Pinpoint the cell where the given text exists, returning its (X, Y) midpoint coordinate. 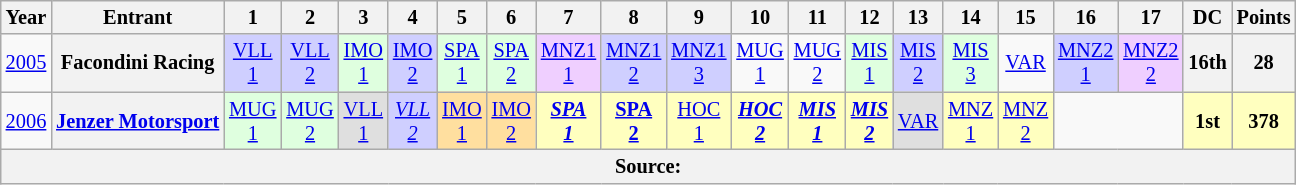
Year (26, 17)
Jenzer Motorsport (138, 121)
2 (310, 17)
Source: (648, 166)
15 (1026, 17)
16 (1086, 17)
MNZ1 (970, 121)
378 (1264, 121)
3 (364, 17)
2005 (26, 63)
MNZ12 (634, 63)
4 (412, 17)
9 (698, 17)
6 (512, 17)
13 (918, 17)
16th (1207, 63)
14 (970, 17)
8 (634, 17)
MNZ11 (568, 63)
28 (1264, 63)
MNZ21 (1086, 63)
5 (462, 17)
HOC1 (698, 121)
HOC2 (760, 121)
Entrant (138, 17)
7 (568, 17)
1st (1207, 121)
Points (1264, 17)
DC (1207, 17)
MNZ2 (1026, 121)
1 (252, 17)
11 (818, 17)
2006 (26, 121)
10 (760, 17)
Facondini Racing (138, 63)
MNZ13 (698, 63)
12 (870, 17)
MIS3 (970, 63)
17 (1150, 17)
MNZ22 (1150, 63)
